Return (x, y) of the center of cell containing provided text 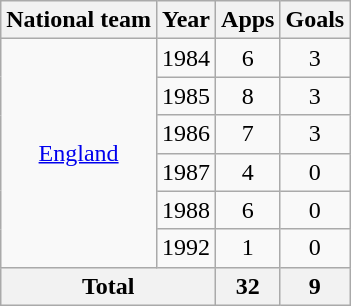
National team (79, 20)
8 (248, 96)
1985 (186, 96)
1 (248, 248)
Apps (248, 20)
1984 (186, 58)
4 (248, 172)
7 (248, 134)
Total (108, 286)
Goals (315, 20)
32 (248, 286)
Year (186, 20)
9 (315, 286)
1986 (186, 134)
1988 (186, 210)
England (79, 153)
1987 (186, 172)
1992 (186, 248)
